Return the (x, y) coordinate for the center point of the cell that contains the specified text.  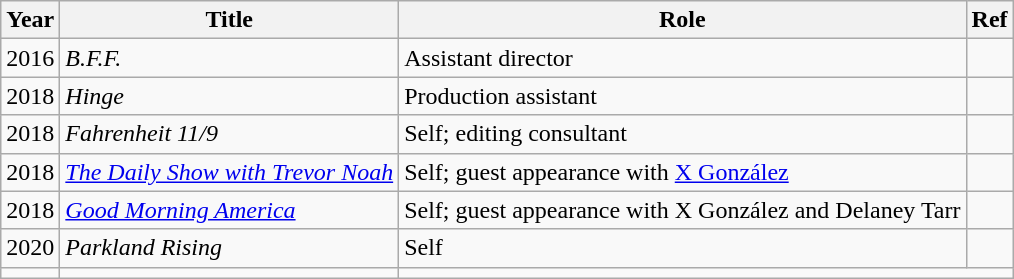
Role (682, 20)
2020 (30, 248)
Fahrenheit 11/9 (230, 134)
Good Morning America (230, 210)
Self; guest appearance with X González and Delaney Tarr (682, 210)
Title (230, 20)
2016 (30, 58)
Production assistant (682, 96)
Self; guest appearance with X González (682, 172)
B.F.F. (230, 58)
The Daily Show with Trevor Noah (230, 172)
Year (30, 20)
Hinge (230, 96)
Ref (990, 20)
Self (682, 248)
Self; editing consultant (682, 134)
Parkland Rising (230, 248)
Assistant director (682, 58)
